For the text-containing cell, return its midpoint in [X, Y] coordinate format. 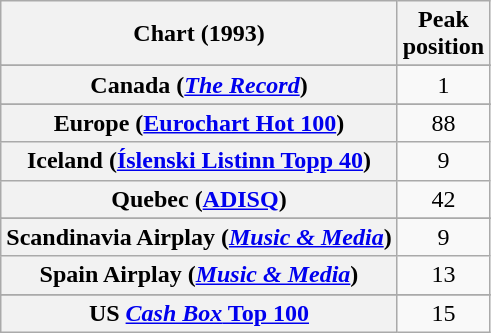
42 [443, 199]
Quebec (ADISQ) [199, 199]
88 [443, 123]
US Cash Box Top 100 [199, 313]
Iceland (Íslenski Listinn Topp 40) [199, 161]
13 [443, 275]
15 [443, 313]
1 [443, 85]
Scandinavia Airplay (Music & Media) [199, 237]
Chart (1993) [199, 34]
Peakposition [443, 34]
Europe (Eurochart Hot 100) [199, 123]
Spain Airplay (Music & Media) [199, 275]
Canada (The Record) [199, 85]
